Identify which cell holds the provided text, then report its [x, y] central coordinate. 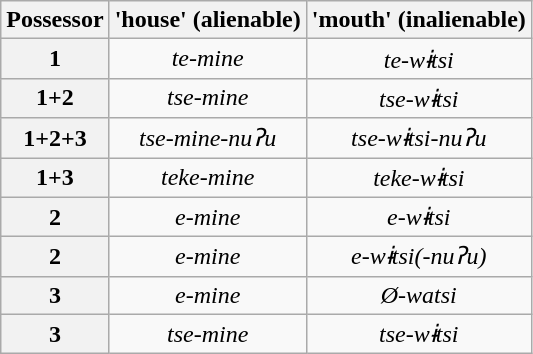
te-mine [208, 59]
1 [55, 59]
e-wɨtsi [418, 217]
Ø-watsi [418, 295]
e-wɨtsi(-nuʔu) [418, 257]
tse-wɨtsi-nuʔu [418, 138]
te-wɨtsi [418, 59]
teke-mine [208, 178]
1+2 [55, 98]
tse-mine-nuʔu [208, 138]
Possessor [55, 20]
1+3 [55, 178]
1+2+3 [55, 138]
'mouth' (inalienable) [418, 20]
'house' (alienable) [208, 20]
teke-wɨtsi [418, 178]
